Return [x, y] of the center of cell containing provided text 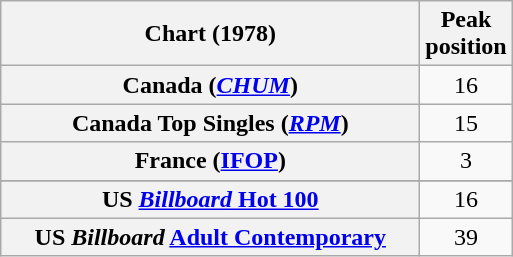
Canada Top Singles (RPM) [210, 123]
US Billboard Adult Contemporary [210, 237]
39 [466, 237]
Canada (CHUM) [210, 85]
France (IFOP) [210, 161]
Chart (1978) [210, 34]
15 [466, 123]
US Billboard Hot 100 [210, 199]
Peakposition [466, 34]
3 [466, 161]
